Provide the [X, Y] coordinate of the cell's center where the given text is located.  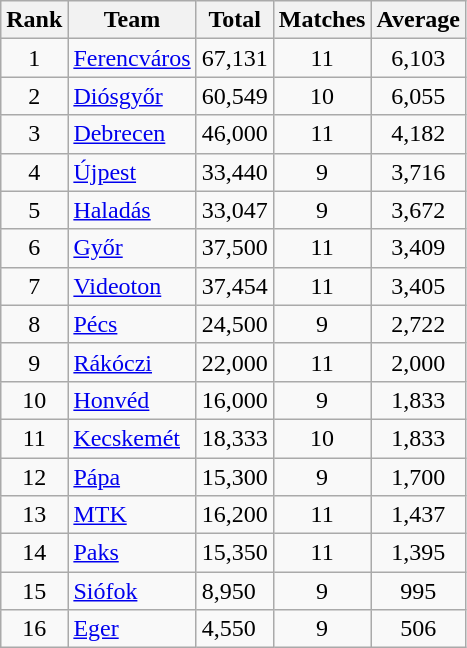
Kecskemét [132, 438]
2,000 [418, 362]
1,700 [418, 477]
Pécs [132, 324]
4 [34, 172]
3,409 [418, 248]
15,300 [234, 477]
24,500 [234, 324]
1,395 [418, 553]
Videoton [132, 286]
Matches [322, 20]
3,405 [418, 286]
8,950 [234, 591]
6 [34, 248]
4,182 [418, 134]
MTK [132, 515]
Debrecen [132, 134]
Honvéd [132, 400]
37,454 [234, 286]
33,047 [234, 210]
Total [234, 20]
6,103 [418, 58]
60,549 [234, 96]
1 [34, 58]
37,500 [234, 248]
Rákóczi [132, 362]
15 [34, 591]
Ferencváros [132, 58]
995 [418, 591]
Eger [132, 629]
Average [418, 20]
Győr [132, 248]
3 [34, 134]
Haladás [132, 210]
Újpest [132, 172]
12 [34, 477]
7 [34, 286]
Diósgyőr [132, 96]
Team [132, 20]
2 [34, 96]
4,550 [234, 629]
Siófok [132, 591]
3,716 [418, 172]
506 [418, 629]
18,333 [234, 438]
46,000 [234, 134]
22,000 [234, 362]
13 [34, 515]
3,672 [418, 210]
Pápa [132, 477]
16 [34, 629]
6,055 [418, 96]
1,437 [418, 515]
Rank [34, 20]
5 [34, 210]
8 [34, 324]
14 [34, 553]
16,000 [234, 400]
67,131 [234, 58]
16,200 [234, 515]
Paks [132, 553]
15,350 [234, 553]
33,440 [234, 172]
2,722 [418, 324]
